Output the [x, y] coordinate of the center of the cell containing the given text.  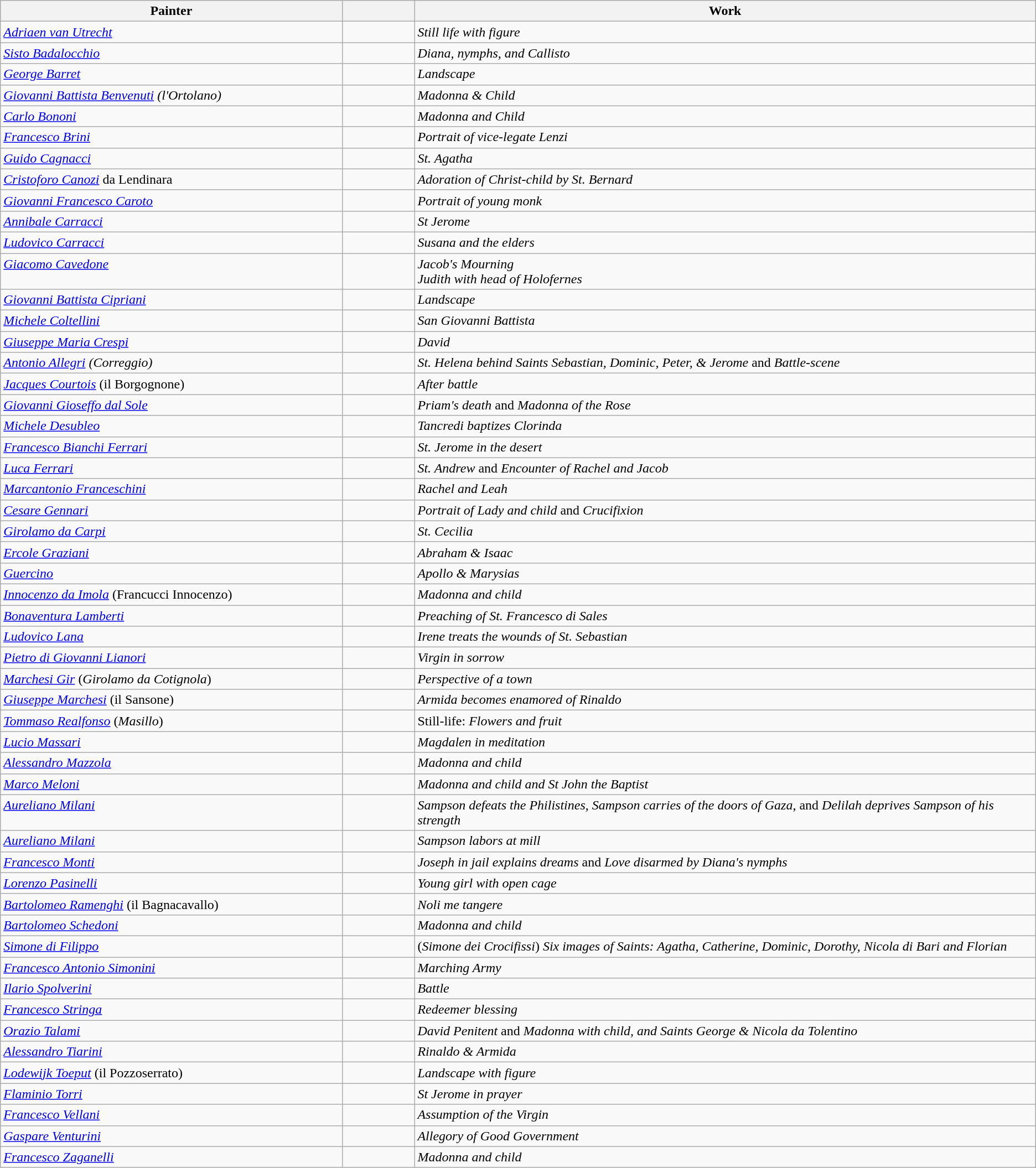
Joseph in jail explains dreams and Love disarmed by Diana's nymphs [725, 862]
St Jerome in prayer [725, 1094]
Flaminio Torri [172, 1094]
David [725, 342]
Marcantonio Franceschini [172, 489]
Francesco Vellani [172, 1115]
Francesco Brini [172, 137]
Battle [725, 989]
Tancredi baptizes Clorinda [725, 426]
Perspective of a town [725, 679]
Ilario Spolverini [172, 989]
(Simone dei Crocifissi) Six images of Saints: Agatha, Catherine, Dominic, Dorothy, Nicola di Bari and Florian [725, 946]
Allegory of Good Government [725, 1136]
Giovanni Gioseffo dal Sole [172, 405]
Bartolomeo Schedoni [172, 925]
Still-life: Flowers and fruit [725, 721]
Abraham & Isaac [725, 552]
Lucio Massari [172, 742]
Luca Ferrari [172, 468]
Marco Meloni [172, 784]
Ludovico Lana [172, 637]
Bartolomeo Ramenghi (il Bagnacavallo) [172, 904]
Cristoforo Canozi da Lendinara [172, 179]
Portrait of vice-legate Lenzi [725, 137]
Michele Desubleo [172, 426]
George Barret [172, 74]
Giovanni Francesco Caroto [172, 200]
Francesco Bianchi Ferrari [172, 447]
Francesco Stringa [172, 1010]
Painter [172, 11]
Francesco Antonio Simonini [172, 968]
David Penitent and Madonna with child, and Saints George & Nicola da Tolentino [725, 1031]
Girolamo da Carpi [172, 531]
Innocenzo da Imola (Francucci Innocenzo) [172, 594]
Gaspare Venturini [172, 1136]
Marchesi Gir (Girolamo da Cotignola) [172, 679]
Simone di Filippo [172, 946]
Jacob's MourningJudith with head of Holofernes [725, 271]
Preaching of St. Francesco di Sales [725, 616]
Annibale Carracci [172, 221]
Sisto Badalocchio [172, 53]
Guido Cagnacci [172, 158]
Ercole Graziani [172, 552]
Armida becomes enamored of Rinaldo [725, 700]
Giuseppe Maria Crespi [172, 342]
Portrait of young monk [725, 200]
Landscape with figure [725, 1073]
Michele Coltellini [172, 321]
Adriaen van Utrecht [172, 32]
Bonaventura Lamberti [172, 616]
Jacques Courtois (il Borgognone) [172, 384]
Magdalen in meditation [725, 742]
Antonio Allegri (Correggio) [172, 363]
Virgin in sorrow [725, 658]
Cesare Gennari [172, 510]
Sampson defeats the Philistines, Sampson carries of the doors of Gaza, and Delilah deprives Sampson of his strength [725, 812]
Portrait of Lady and child and Crucifixion [725, 510]
Diana, nymphs, and Callisto [725, 53]
St. Jerome in the desert [725, 447]
St. Helena behind Saints Sebastian, Dominic, Peter, & Jerome and Battle-scene [725, 363]
Madonna & Child [725, 95]
St Jerome [725, 221]
Rinaldo & Armida [725, 1052]
Tommaso Realfonso (Masillo) [172, 721]
Francesco Zaganelli [172, 1157]
San Giovanni Battista [725, 321]
Noli me tangere [725, 904]
Sampson labors at mill [725, 841]
After battle [725, 384]
Madonna and Child [725, 116]
Giacomo Cavedone [172, 271]
Orazio Talami [172, 1031]
Marching Army [725, 968]
Alessandro Tiarini [172, 1052]
Apollo & Marysias [725, 573]
Rachel and Leah [725, 489]
Francesco Monti [172, 862]
Work [725, 11]
Giuseppe Marchesi (il Sansone) [172, 700]
Ludovico Carracci [172, 242]
Adoration of Christ-child by St. Bernard [725, 179]
Carlo Bononi [172, 116]
St. Andrew and Encounter of Rachel and Jacob [725, 468]
Giovanni Battista Cipriani [172, 300]
Lorenzo Pasinelli [172, 883]
Redeemer blessing [725, 1010]
Priam's death and Madonna of the Rose [725, 405]
Assumption of the Virgin [725, 1115]
Guercino [172, 573]
St. Cecilia [725, 531]
Alessandro Mazzola [172, 763]
Still life with figure [725, 32]
Young girl with open cage [725, 883]
Irene treats the wounds of St. Sebastian [725, 637]
Pietro di Giovanni Lianori [172, 658]
Susana and the elders [725, 242]
St. Agatha [725, 158]
Giovanni Battista Benvenuti (l'Ortolano) [172, 95]
Madonna and child and St John the Baptist [725, 784]
Lodewijk Toeput (il Pozzoserrato) [172, 1073]
